Capture the cell that displays the provided text and extract its [X, Y] central coordinate. 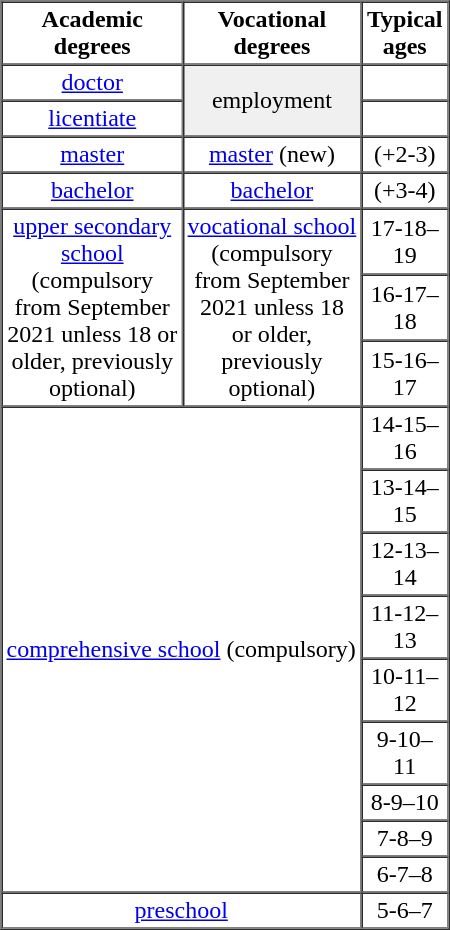
14-15–16 [405, 438]
8-9–10 [405, 802]
17-18–19 [405, 241]
master [92, 154]
9-10–11 [405, 754]
7-8–9 [405, 838]
employment [272, 100]
vocational school (compulsory from September 2021 unless 18 or older, previously optional) [272, 307]
12-13–14 [405, 564]
16-17–18 [405, 307]
licentiate [92, 118]
10-11–12 [405, 690]
(+2-3) [405, 154]
Typical ages [405, 34]
master (new) [272, 154]
11-12–13 [405, 628]
comprehensive school (compulsory) [182, 649]
15-16–17 [405, 373]
Academic degrees [92, 34]
doctor [92, 82]
6-7–8 [405, 874]
preschool [182, 910]
upper secondary school (compulsory from September 2021 unless 18 or older, previously optional) [92, 307]
(+3-4) [405, 190]
Vocational degrees [272, 34]
5-6–7 [405, 910]
13-14–15 [405, 502]
